Identify which cell holds the provided text, then report its (x, y) central coordinate. 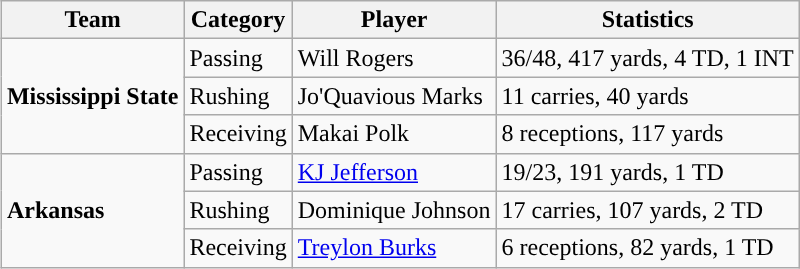
Treylon Burks (394, 248)
Team (92, 20)
KJ Jefferson (394, 172)
11 carries, 40 yards (648, 96)
Arkansas (92, 210)
Statistics (648, 20)
17 carries, 107 yards, 2 TD (648, 210)
Will Rogers (394, 58)
Category (238, 20)
36/48, 417 yards, 4 TD, 1 INT (648, 58)
Player (394, 20)
Mississippi State (92, 96)
Dominique Johnson (394, 210)
6 receptions, 82 yards, 1 TD (648, 248)
Makai Polk (394, 134)
8 receptions, 117 yards (648, 134)
Jo'Quavious Marks (394, 96)
19/23, 191 yards, 1 TD (648, 172)
